Provide the [x, y] coordinate of the cell's center where the given text is located.  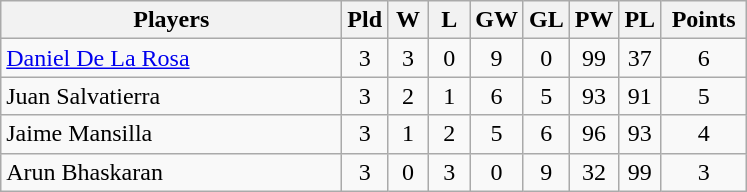
96 [594, 134]
GW [497, 20]
4 [704, 134]
Daniel De La Rosa [172, 58]
Jaime Mansilla [172, 134]
GL [546, 20]
Arun Bhaskaran [172, 172]
PW [594, 20]
PL [640, 20]
Players [172, 20]
Juan Salvatierra [172, 96]
L [450, 20]
32 [594, 172]
91 [640, 96]
37 [640, 58]
W [408, 20]
Pld [365, 20]
Points [704, 20]
